For the text-containing cell, return its midpoint in (x, y) coordinate format. 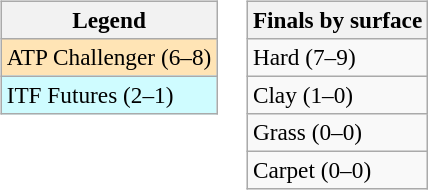
Hard (7–9) (337, 57)
Finals by surface (337, 20)
Grass (0–0) (337, 133)
ATP Challenger (6–8) (108, 57)
ITF Futures (2–1) (108, 95)
Carpet (0–0) (337, 171)
Clay (1–0) (337, 95)
Legend (108, 20)
